Capture the cell that displays the provided text and extract its (x, y) central coordinate. 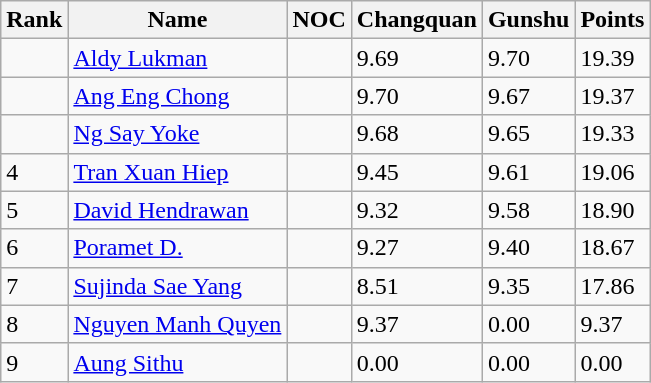
Tran Xuan Hiep (178, 172)
9.68 (416, 134)
17.86 (612, 286)
NOC (319, 20)
Nguyen Manh Quyen (178, 324)
9.58 (528, 210)
Sujinda Sae Yang (178, 286)
Aung Sithu (178, 362)
9 (34, 362)
Aldy Lukman (178, 58)
9.32 (416, 210)
Points (612, 20)
19.37 (612, 96)
Name (178, 20)
19.39 (612, 58)
18.90 (612, 210)
9.67 (528, 96)
Ng Say Yoke (178, 134)
4 (34, 172)
Ang Eng Chong (178, 96)
8.51 (416, 286)
8 (34, 324)
David Hendrawan (178, 210)
5 (34, 210)
9.69 (416, 58)
9.45 (416, 172)
19.33 (612, 134)
9.40 (528, 248)
Rank (34, 20)
9.35 (528, 286)
7 (34, 286)
9.27 (416, 248)
6 (34, 248)
19.06 (612, 172)
18.67 (612, 248)
9.65 (528, 134)
Poramet D. (178, 248)
9.61 (528, 172)
Changquan (416, 20)
Gunshu (528, 20)
